Search for the cell housing the specified text and yield its [x, y] center coordinate. 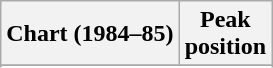
Chart (1984–85) [90, 34]
Peakposition [225, 34]
